Determine the (x, y) coordinate at the center of the cell enclosing the given text.  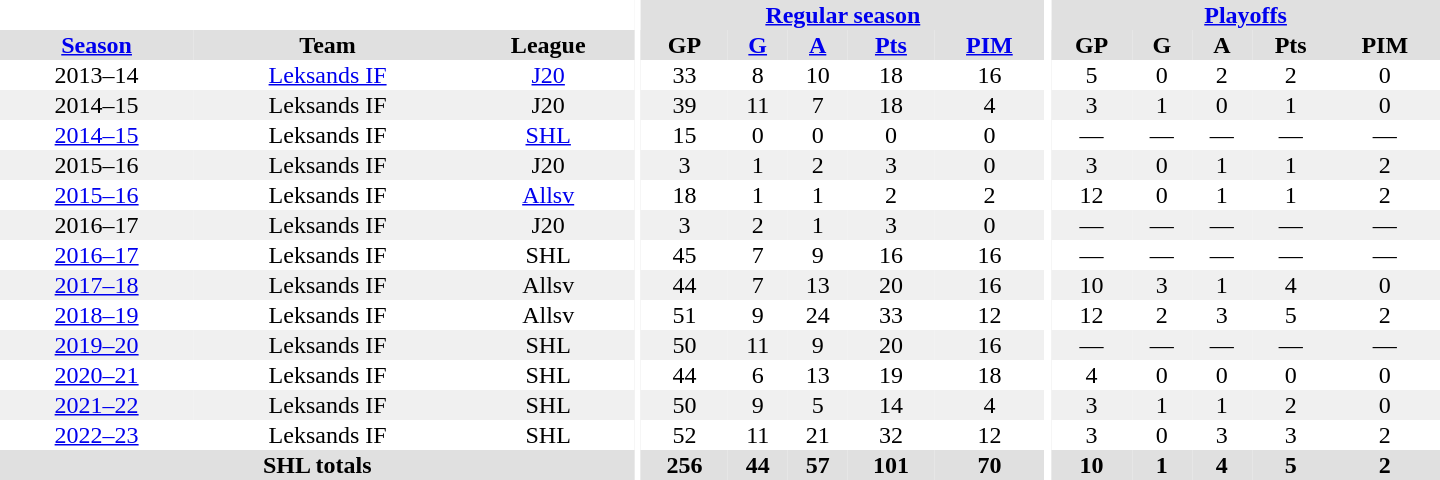
101 (892, 465)
Season (96, 45)
2017–18 (96, 285)
256 (684, 465)
70 (989, 465)
2013–14 (96, 75)
League (548, 45)
Team (328, 45)
24 (818, 315)
2019–20 (96, 345)
32 (892, 435)
39 (684, 105)
6 (758, 375)
Regular season (842, 15)
2018–19 (96, 315)
SHL totals (317, 465)
21 (818, 435)
15 (684, 135)
2021–22 (96, 405)
57 (818, 465)
Playoffs (1246, 15)
2020–21 (96, 375)
8 (758, 75)
2022–23 (96, 435)
52 (684, 435)
51 (684, 315)
19 (892, 375)
14 (892, 405)
45 (684, 255)
